Determine the [x, y] coordinate at the center of the cell enclosing the given text.  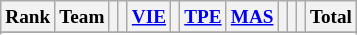
Total [330, 17]
VIE [148, 17]
Rank [28, 17]
Team [82, 17]
MAS [252, 17]
TPE [203, 17]
